Pinpoint the cell where the given text exists, returning its (x, y) midpoint coordinate. 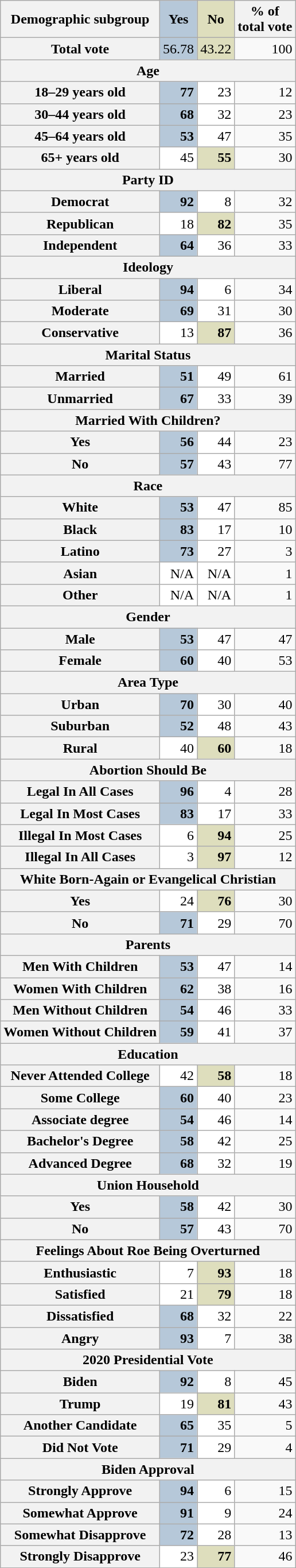
39 (265, 398)
Associate degree (80, 1120)
73 (179, 551)
Age (148, 71)
2020 Presidential Vote (148, 1360)
Biden Approval (148, 1469)
Female (80, 661)
82 (216, 223)
9 (216, 1513)
85 (265, 508)
91 (179, 1513)
Conservative (80, 333)
61 (265, 377)
65 (179, 1426)
Women Without Children (80, 1032)
Feelings About Roe Being Overturned (148, 1250)
Never Attended College (80, 1076)
% oftotal vote (265, 20)
79 (216, 1294)
Liberal (80, 289)
Men With Children (80, 966)
5 (265, 1426)
97 (216, 857)
Marital Status (148, 355)
22 (265, 1316)
Area Type (148, 683)
96 (179, 792)
Male (80, 639)
Education (148, 1054)
Another Candidate (80, 1426)
Men Without Children (80, 1011)
Angry (80, 1338)
56 (179, 442)
Strongly Disapprove (80, 1557)
67 (179, 398)
Union Household (148, 1185)
59 (179, 1032)
69 (179, 311)
34 (265, 289)
Trump (80, 1404)
Enthusiastic (80, 1272)
White (80, 508)
15 (265, 1491)
Suburban (80, 726)
Unmarried (80, 398)
Latino (80, 551)
56.78 (179, 49)
43.22 (216, 49)
Other (80, 595)
64 (179, 245)
Illegal In Most Cases (80, 835)
87 (216, 333)
52 (179, 726)
Dissatisfied (80, 1316)
Race (148, 486)
65+ years old (80, 158)
Urban (80, 704)
Republican (80, 223)
Party ID (148, 180)
Advanced Degree (80, 1163)
72 (179, 1535)
49 (216, 377)
37 (265, 1032)
27 (216, 551)
Biden (80, 1382)
Ideology (148, 267)
Married (80, 377)
White Born-Again or Evangelical Christian (148, 879)
Legal In Most Cases (80, 814)
31 (216, 311)
Illegal In All Cases (80, 857)
Somewhat Disapprove (80, 1535)
Abortion Should Be (148, 770)
Legal In All Cases (80, 792)
41 (216, 1032)
Total vote (80, 49)
16 (265, 988)
Gender (148, 617)
30–44 years old (80, 114)
62 (179, 988)
Democrat (80, 202)
Independent (80, 245)
21 (179, 1294)
Demographic subgroup (80, 20)
55 (216, 158)
48 (216, 726)
Moderate (80, 311)
44 (216, 442)
Satisfied (80, 1294)
Asian (80, 573)
81 (216, 1404)
Parents (148, 944)
Some College (80, 1098)
10 (265, 529)
Women With Children (80, 988)
18–29 years old (80, 92)
Bachelor's Degree (80, 1141)
100 (265, 49)
Black (80, 529)
Rural (80, 748)
Somewhat Approve (80, 1513)
76 (216, 901)
45–64 years old (80, 136)
Did Not Vote (80, 1447)
Strongly Approve (80, 1491)
Married With Children? (148, 420)
51 (179, 377)
